Provide the [x, y] coordinate of the cell's center where the given text is located.  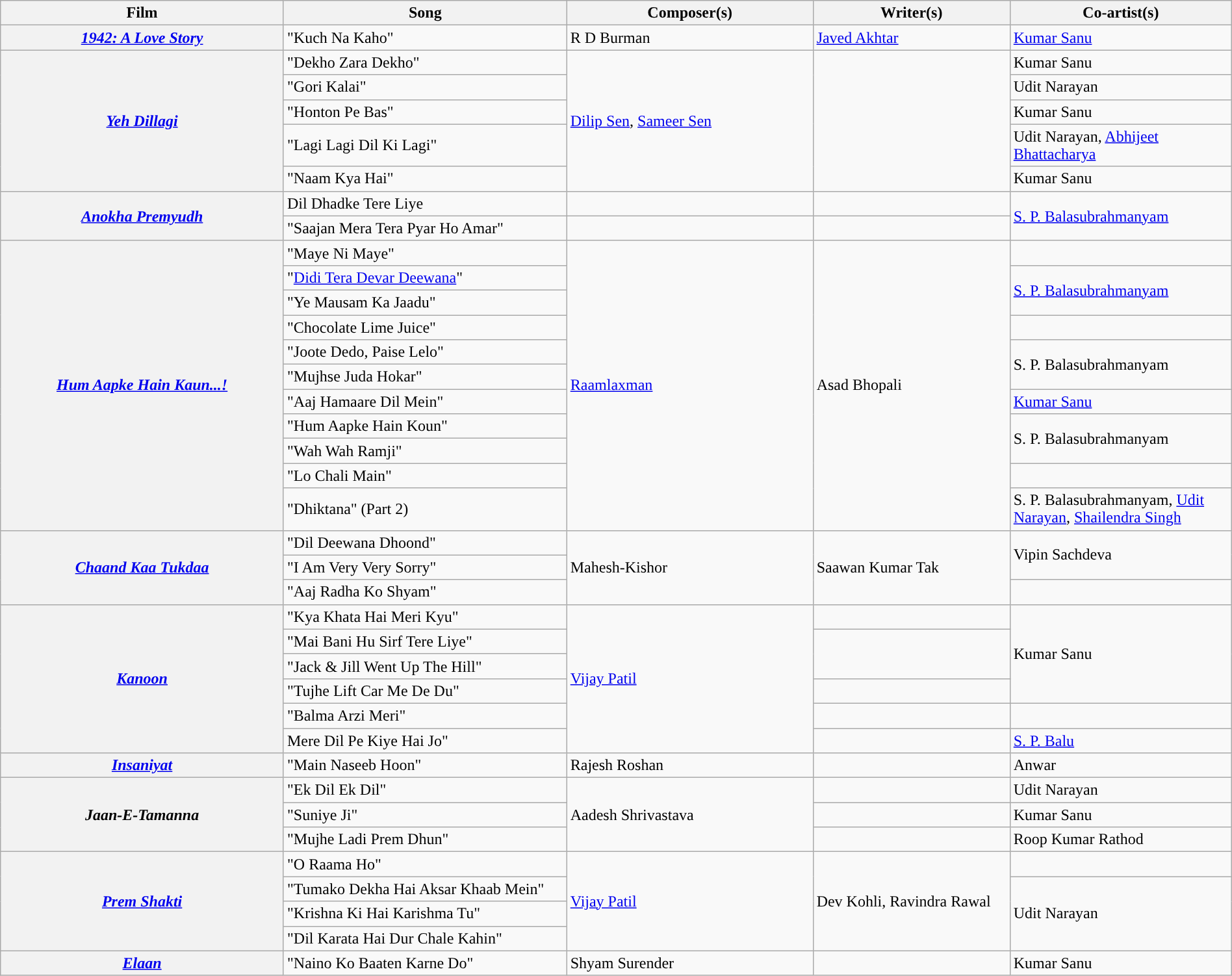
Roop Kumar Rathod [1120, 840]
"Krishna Ki Hai Karishma Tu" [425, 914]
Insaniyat [142, 765]
Writer(s) [911, 13]
"Joote Dedo, Paise Lelo" [425, 352]
"Kya Khata Hai Meri Kyu" [425, 617]
"Tumako Dekha Hai Aksar Khaab Mein" [425, 889]
Dil Dhadke Tere Liye [425, 203]
"Dil Deewana Dhoond" [425, 543]
"Naino Ko Baaten Karne Do" [425, 963]
"Chocolate Lime Juice" [425, 327]
"Kuch Na Kaho" [425, 38]
Dev Kohli, Ravindra Rawal [911, 901]
Jaan-E-Tamanna [142, 815]
"Maye Ni Maye" [425, 253]
"Naam Kya Hai" [425, 179]
"Wah Wah Ramji" [425, 451]
"Aaj Radha Ko Shyam" [425, 592]
"Dhiktana" (Part 2) [425, 509]
Yeh Dillagi [142, 121]
Song [425, 13]
"I Am Very Very Sorry" [425, 567]
"Dekho Zara Dekho" [425, 62]
"O Raama Ho" [425, 864]
Mahesh-Kishor [690, 567]
S. P. Balu [1120, 740]
1942: A Love Story [142, 38]
"Jack & Jill Went Up The Hill" [425, 666]
Aadesh Shrivastava [690, 815]
"Tujhe Lift Car Me De Du" [425, 691]
"Lo Chali Main" [425, 476]
Kanoon [142, 678]
Shyam Surender [690, 963]
Anokha Premyudh [142, 216]
Udit Narayan, Abhijeet Bhattacharya [1120, 146]
Raamlaxman [690, 385]
"Hum Aapke Hain Koun" [425, 426]
"Lagi Lagi Dil Ki Lagi" [425, 146]
Dilip Sen, Sameer Sen [690, 121]
"Mujhe Ladi Prem Dhun" [425, 840]
"Suniye Ji" [425, 815]
"Aaj Hamaare Dil Mein" [425, 402]
"Gori Kalai" [425, 87]
"Ye Mausam Ka Jaadu" [425, 302]
"Mujhse Juda Hokar" [425, 377]
"Mai Bani Hu Sirf Tere Liye" [425, 641]
"Didi Tera Devar Deewana" [425, 277]
Mere Dil Pe Kiye Hai Jo" [425, 740]
Chaand Kaa Tukdaa [142, 567]
"Saajan Mera Tera Pyar Ho Amar" [425, 228]
S. P. Balasubrahmanyam, Udit Narayan, Shailendra Singh [1120, 509]
"Balma Arzi Meri" [425, 715]
"Honton Pe Bas" [425, 112]
Saawan Kumar Tak [911, 567]
"Ek Dil Ek Dil" [425, 790]
Elaan [142, 963]
Hum Aapke Hain Kaun...! [142, 385]
Javed Akhtar [911, 38]
Film [142, 13]
Asad Bhopali [911, 385]
Composer(s) [690, 13]
Vipin Sachdeva [1120, 555]
R D Burman [690, 38]
Co-artist(s) [1120, 13]
Prem Shakti [142, 901]
Anwar [1120, 765]
Rajesh Roshan [690, 765]
"Dil Karata Hai Dur Chale Kahin" [425, 938]
"Main Naseeb Hoon" [425, 765]
